Find where the given text appears and provide that cell's center as (X, Y) coordinate. 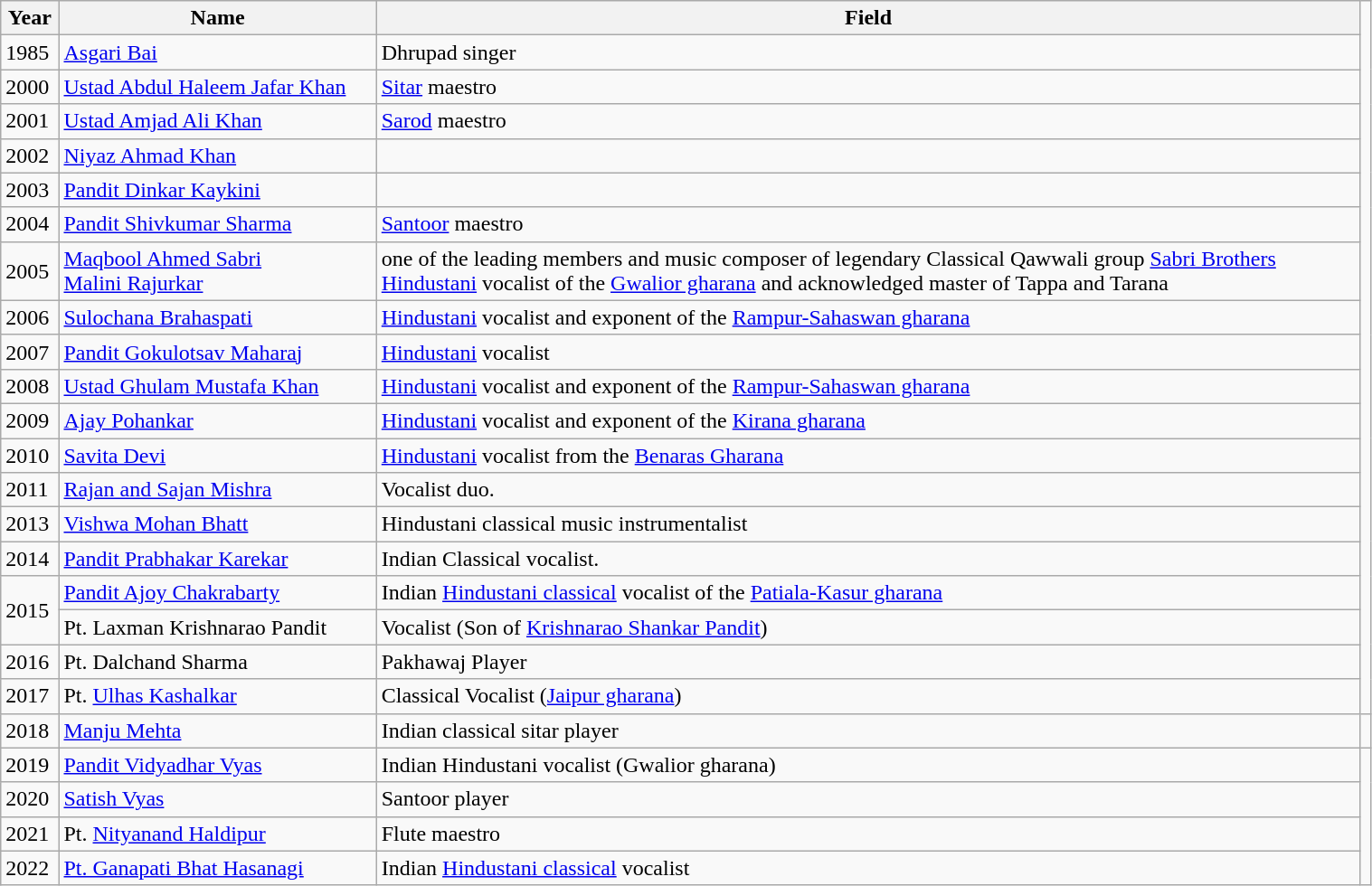
2001 (30, 121)
Classical Vocalist (Jaipur gharana) (868, 696)
Savita Devi (217, 455)
Ajay Pohankar (217, 420)
Pandit Prabhakar Karekar (217, 559)
Sarod maestro (868, 121)
Santoor player (868, 799)
2021 (30, 834)
Hindustani vocalist and exponent of the Kirana gharana (868, 420)
Manju Mehta (217, 730)
Asgari Bai (217, 52)
Field (868, 18)
Satish Vyas (217, 799)
Indian Hindustani classical vocalist (868, 868)
1985 (30, 52)
Hindustani classical music instrumentalist (868, 524)
Ustad Abdul Haleem Jafar Khan (217, 87)
Name (217, 18)
Sulochana Brahaspati (217, 317)
2013 (30, 524)
2015 (30, 610)
Hindustani vocalist (868, 352)
Pandit Shivkumar Sharma (217, 224)
Pandit Dinkar Kaykini (217, 190)
2017 (30, 696)
Vocalist duo. (868, 490)
Niyaz Ahmad Khan (217, 156)
Pandit Ajoy Chakrabarty (217, 593)
Pt. Ulhas Kashalkar (217, 696)
2000 (30, 87)
2016 (30, 662)
2010 (30, 455)
2005 (30, 271)
Indian Hindustani vocalist (Gwalior gharana) (868, 765)
Pandit Vidyadhar Vyas (217, 765)
2009 (30, 420)
Pandit Gokulotsav Maharaj (217, 352)
Pt. Nityanand Haldipur (217, 834)
2004 (30, 224)
Pt. Ganapati Bhat Hasanagi (217, 868)
Rajan and Sajan Mishra (217, 490)
Indian Classical vocalist. (868, 559)
Indian classical sitar player (868, 730)
Ustad Ghulam Mustafa Khan (217, 386)
2014 (30, 559)
Flute maestro (868, 834)
2022 (30, 868)
Hindustani vocalist from the Benaras Gharana (868, 455)
2011 (30, 490)
2002 (30, 156)
Pt. Dalchand Sharma (217, 662)
2018 (30, 730)
Indian Hindustani classical vocalist of the Patiala-Kasur gharana (868, 593)
2008 (30, 386)
Sitar maestro (868, 87)
Dhrupad singer (868, 52)
Pt. Laxman Krishnarao Pandit (217, 627)
Santoor maestro (868, 224)
Year (30, 18)
Vocalist (Son of Krishnarao Shankar Pandit) (868, 627)
2003 (30, 190)
2007 (30, 352)
Maqbool Ahmed Sabri Malini Rajurkar (217, 271)
2020 (30, 799)
Ustad Amjad Ali Khan (217, 121)
2006 (30, 317)
Vishwa Mohan Bhatt (217, 524)
2019 (30, 765)
Pakhawaj Player (868, 662)
